Detect which cell encompasses the target text, then output its [x, y] center coordinate. 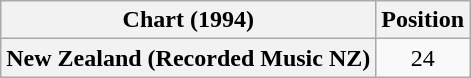
Position [423, 20]
New Zealand (Recorded Music NZ) [188, 58]
Chart (1994) [188, 20]
24 [423, 58]
